For the text-containing cell, return its midpoint in [x, y] coordinate format. 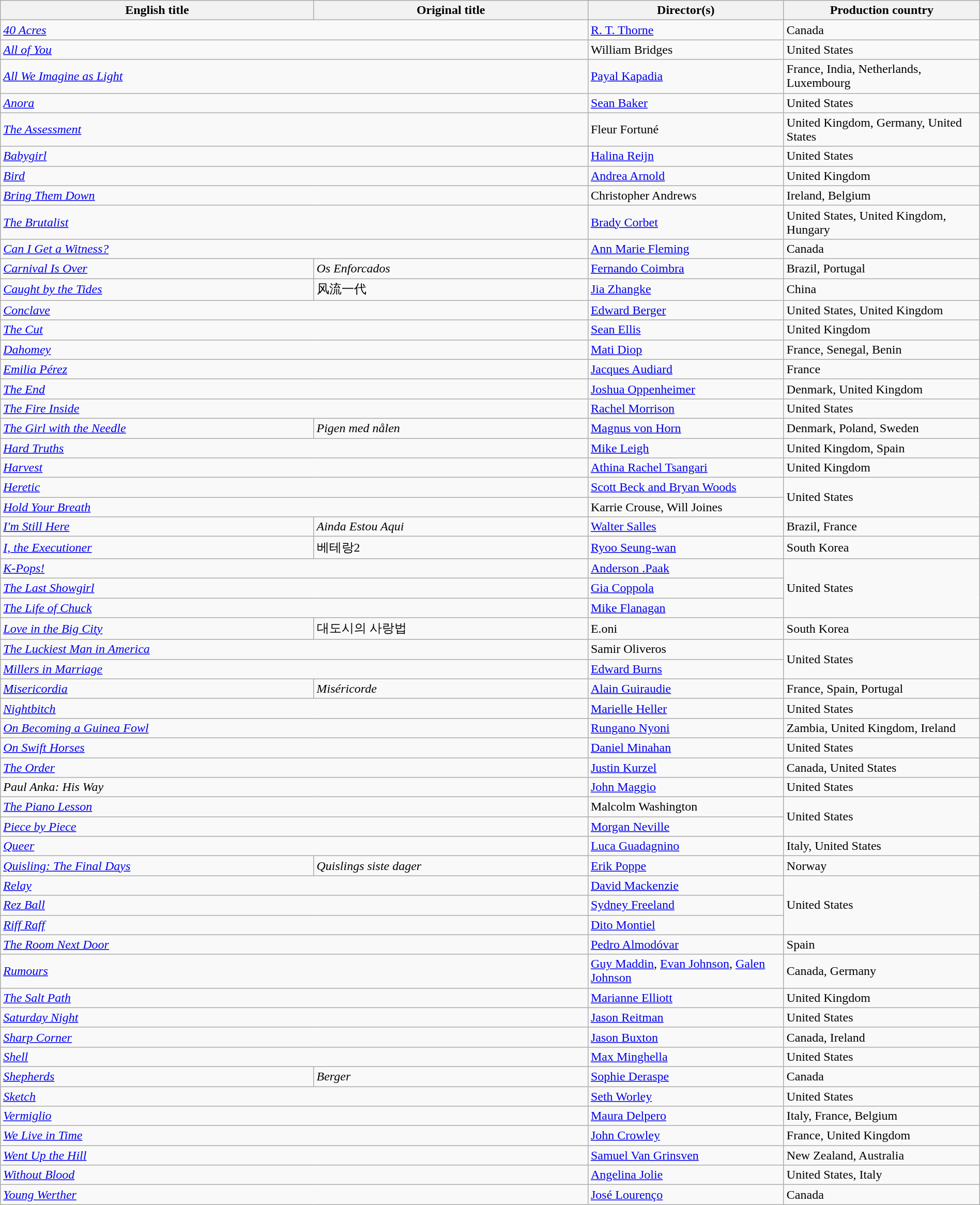
Bring Them Down [295, 195]
Ann Marie Fleming [685, 249]
Jia Zhangke [685, 289]
Production country [882, 10]
Brady Corbet [685, 222]
Italy, United States [882, 846]
United Kingdom, Spain [882, 448]
Quisling: The Final Days [157, 866]
K-Pops! [295, 568]
Jason Buxton [685, 1037]
Conclave [295, 310]
Berger [451, 1076]
Daniel Minahan [685, 748]
40 Acres [295, 30]
Canada, Ireland [882, 1037]
Malcolm Washington [685, 807]
Sean Ellis [685, 330]
John Maggio [685, 787]
John Crowley [685, 1136]
Hard Truths [295, 448]
Luca Guadagnino [685, 846]
Karrie Crouse, Will Joines [685, 507]
베테랑2 [451, 548]
The Girl with the Needle [157, 428]
Halina Reijn [685, 156]
Saturday Night [295, 1017]
Rumours [295, 971]
Rungano Nyoni [685, 728]
Quislings siste dager [451, 866]
Ireland, Belgium [882, 195]
China [882, 289]
The Life of Chuck [295, 607]
United Kingdom, Germany, United States [882, 129]
Canada, United States [882, 768]
Piece by Piece [295, 827]
Misericordia [157, 689]
Sean Baker [685, 103]
Denmark, United Kingdom [882, 389]
Heretic [295, 487]
Justin Kurzel [685, 768]
Denmark, Poland, Sweden [882, 428]
Queer [295, 846]
France, Senegal, Benin [882, 349]
France, United Kingdom [882, 1136]
Sharp Corner [295, 1037]
Italy, France, Belgium [882, 1116]
The Order [295, 768]
Jacques Audiard [685, 369]
United States, Italy [882, 1175]
Miséricorde [451, 689]
Walter Salles [685, 527]
Mike Flanagan [685, 607]
E.oni [685, 629]
Riff Raff [295, 925]
Alain Guiraudie [685, 689]
On Swift Horses [295, 748]
Spain [882, 944]
The Brutalist [295, 222]
Director(s) [685, 10]
R. T. Thorne [685, 30]
The Room Next Door [295, 944]
Marianne Elliott [685, 998]
Rez Ball [295, 905]
Mati Diop [685, 349]
The End [295, 389]
Ainda Estou Aqui [451, 527]
Love in the Big City [157, 629]
Morgan Neville [685, 827]
Zambia, United Kingdom, Ireland [882, 728]
United States, United Kingdom [882, 310]
David Mackenzie [685, 886]
Max Minghella [685, 1057]
Andrea Arnold [685, 176]
Brazil, France [882, 527]
Guy Maddin, Evan Johnson, Galen Johnson [685, 971]
Fleur Fortuné [685, 129]
All of You [295, 50]
Anderson .Paak [685, 568]
Young Werther [295, 1195]
The Salt Path [295, 998]
All We Imagine as Light [295, 77]
The Fire Inside [295, 408]
Seth Worley [685, 1096]
Sydney Freeland [685, 905]
Dahomey [295, 349]
Ryoo Seung-wan [685, 548]
Edward Berger [685, 310]
风流一代 [451, 289]
Edward Burns [685, 669]
France [882, 369]
On Becoming a Guinea Fowl [295, 728]
The Cut [295, 330]
Shepherds [157, 1076]
Emilia Pérez [295, 369]
Maura Delpero [685, 1116]
Anora [295, 103]
France, Spain, Portugal [882, 689]
대도시의 사랑법 [451, 629]
Without Blood [295, 1175]
Athina Rachel Tsangari [685, 468]
Nightbitch [295, 708]
Samir Oliveros [685, 649]
Original title [451, 10]
Angelina Jolie [685, 1175]
Carnival Is Over [157, 268]
Babygirl [295, 156]
Payal Kapadia [685, 77]
William Bridges [685, 50]
José Lourenço [685, 1195]
Caught by the Tides [157, 289]
Dito Montiel [685, 925]
I'm Still Here [157, 527]
New Zealand, Australia [882, 1155]
The Assessment [295, 129]
Os Enforcados [451, 268]
Paul Anka: His Way [295, 787]
United States, United Kingdom, Hungary [882, 222]
English title [157, 10]
Bird [295, 176]
Marielle Heller [685, 708]
Scott Beck and Bryan Woods [685, 487]
The Last Showgirl [295, 588]
Pedro Almodóvar [685, 944]
Harvest [295, 468]
Fernando Coimbra [685, 268]
France, India, Netherlands, Luxembourg [882, 77]
The Luckiest Man in America [295, 649]
Joshua Oppenheimer [685, 389]
I, the Executioner [157, 548]
Relay [295, 886]
Christopher Andrews [685, 195]
Vermiglio [295, 1116]
Samuel Van Grinsven [685, 1155]
Erik Poppe [685, 866]
Sketch [295, 1096]
Shell [295, 1057]
Sophie Deraspe [685, 1076]
Norway [882, 866]
Magnus von Horn [685, 428]
Went Up the Hill [295, 1155]
Canada, Germany [882, 971]
The Piano Lesson [295, 807]
Pigen med nålen [451, 428]
Rachel Morrison [685, 408]
Mike Leigh [685, 448]
Millers in Marriage [295, 669]
Jason Reitman [685, 1017]
Can I Get a Witness? [295, 249]
Brazil, Portugal [882, 268]
Gia Coppola [685, 588]
We Live in Time [295, 1136]
Hold Your Breath [295, 507]
